Capture the cell that displays the provided text and extract its [X, Y] central coordinate. 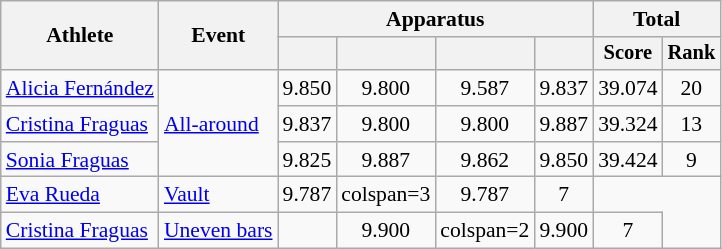
9.825 [308, 160]
colspan=3 [386, 195]
Alicia Fernández [80, 88]
colspan=2 [484, 231]
Uneven bars [218, 231]
Total [656, 19]
Event [218, 36]
9.587 [484, 88]
Sonia Fraguas [80, 160]
39.074 [628, 88]
39.424 [628, 160]
20 [692, 88]
13 [692, 124]
Score [628, 54]
9.862 [484, 160]
Athlete [80, 36]
All-around [218, 124]
Apparatus [436, 19]
Rank [692, 54]
Eva Rueda [80, 195]
39.324 [628, 124]
Vault [218, 195]
9 [692, 160]
